Search for the cell housing the specified text and yield its (x, y) center coordinate. 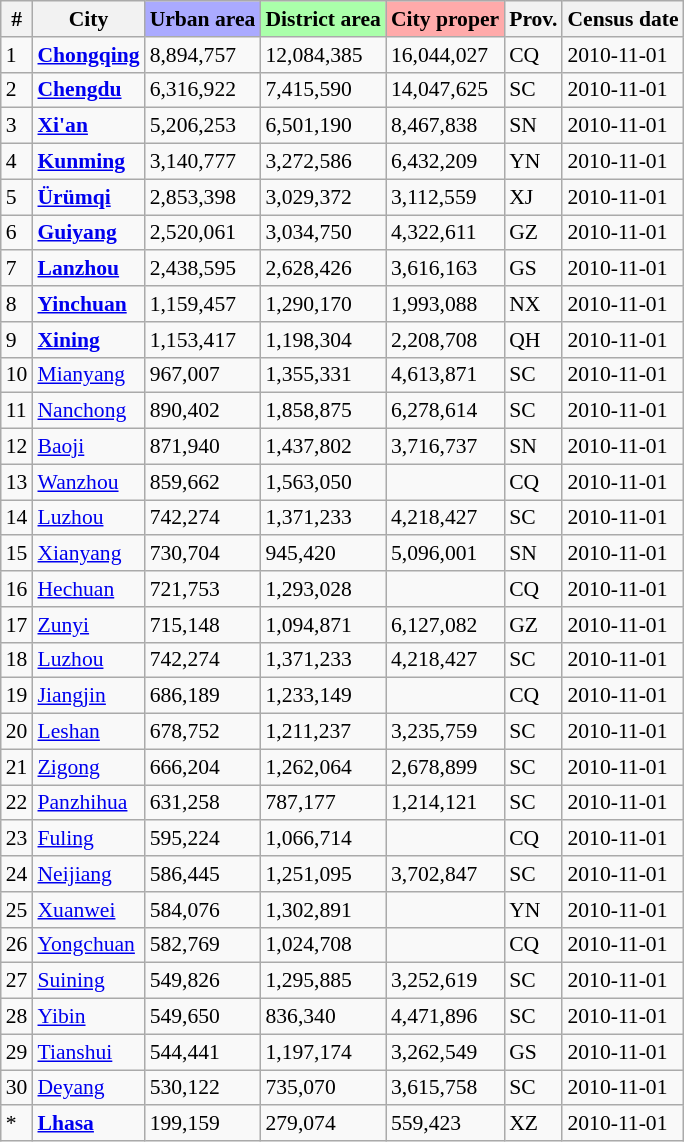
1,290,170 (322, 304)
3,252,619 (445, 981)
4,471,896 (445, 1017)
Census date (622, 19)
544,441 (203, 1052)
945,420 (322, 554)
8,894,757 (203, 55)
666,204 (203, 767)
24 (17, 874)
2,678,899 (445, 767)
6,278,614 (445, 411)
1,993,088 (445, 304)
5 (17, 197)
16,044,027 (445, 55)
14 (17, 518)
1,214,121 (445, 803)
District area (322, 19)
1,293,028 (322, 589)
8,467,838 (445, 126)
9 (17, 340)
678,752 (203, 732)
1,153,417 (203, 340)
Wanzhou (88, 482)
631,258 (203, 803)
12 (17, 447)
530,122 (203, 1088)
Xuanwei (88, 910)
Xining (88, 340)
4,322,611 (445, 233)
2,208,708 (445, 340)
25 (17, 910)
586,445 (203, 874)
8 (17, 304)
NX (533, 304)
4 (17, 162)
1,159,457 (203, 304)
Lhasa (88, 1124)
City (88, 19)
Hechuan (88, 589)
1,295,885 (322, 981)
Yinchuan (88, 304)
Panzhihua (88, 803)
Chongqing (88, 55)
6,316,922 (203, 90)
13 (17, 482)
14,047,625 (445, 90)
3,034,750 (322, 233)
3,616,163 (445, 269)
549,826 (203, 981)
* (17, 1124)
2,438,595 (203, 269)
3,112,559 (445, 197)
730,704 (203, 554)
Deyang (88, 1088)
Zunyi (88, 625)
28 (17, 1017)
1,198,304 (322, 340)
Suining (88, 981)
3 (17, 126)
199,159 (203, 1124)
22 (17, 803)
3,615,758 (445, 1088)
Xi'an (88, 126)
967,007 (203, 375)
Chengdu (88, 90)
871,940 (203, 447)
15 (17, 554)
1,563,050 (322, 482)
7 (17, 269)
3,140,777 (203, 162)
559,423 (445, 1124)
Mianyang (88, 375)
3,702,847 (445, 874)
Xianyang (88, 554)
Guiyang (88, 233)
1,437,802 (322, 447)
3,262,549 (445, 1052)
11 (17, 411)
10 (17, 375)
Jiangjin (88, 696)
279,074 (322, 1124)
17 (17, 625)
1 (17, 55)
2 (17, 90)
Lanzhou (88, 269)
836,340 (322, 1017)
5,096,001 (445, 554)
Urban area (203, 19)
3,235,759 (445, 732)
3,029,372 (322, 197)
2,628,426 (322, 269)
715,148 (203, 625)
Yibin (88, 1017)
27 (17, 981)
1,355,331 (322, 375)
6,432,209 (445, 162)
Zigong (88, 767)
3,272,586 (322, 162)
735,070 (322, 1088)
6,501,190 (322, 126)
16 (17, 589)
3,716,737 (445, 447)
12,084,385 (322, 55)
XJ (533, 197)
QH (533, 340)
6 (17, 233)
1,251,095 (322, 874)
582,769 (203, 945)
29 (17, 1052)
Ürümqi (88, 197)
Kunming (88, 162)
Yongchuan (88, 945)
XZ (533, 1124)
1,211,237 (322, 732)
5,206,253 (203, 126)
4,613,871 (445, 375)
686,189 (203, 696)
18 (17, 660)
23 (17, 839)
26 (17, 945)
2,853,398 (203, 197)
787,177 (322, 803)
721,753 (203, 589)
Tianshui (88, 1052)
1,024,708 (322, 945)
1,094,871 (322, 625)
549,650 (203, 1017)
1,302,891 (322, 910)
595,224 (203, 839)
Baoji (88, 447)
890,402 (203, 411)
1,066,714 (322, 839)
20 (17, 732)
Nanchong (88, 411)
2,520,061 (203, 233)
1,858,875 (322, 411)
1,233,149 (322, 696)
Fuling (88, 839)
21 (17, 767)
584,076 (203, 910)
1,197,174 (322, 1052)
1,262,064 (322, 767)
19 (17, 696)
6,127,082 (445, 625)
# (17, 19)
7,415,590 (322, 90)
Neijiang (88, 874)
Leshan (88, 732)
Prov. (533, 19)
30 (17, 1088)
City proper (445, 19)
859,662 (203, 482)
